Find where the given text appears and provide that cell's center as (X, Y) coordinate. 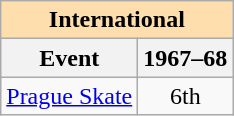
Prague Skate (70, 96)
1967–68 (186, 58)
Event (70, 58)
International (117, 20)
6th (186, 96)
